Extract the (X, Y) coordinate from the center of the cell holding the provided text.  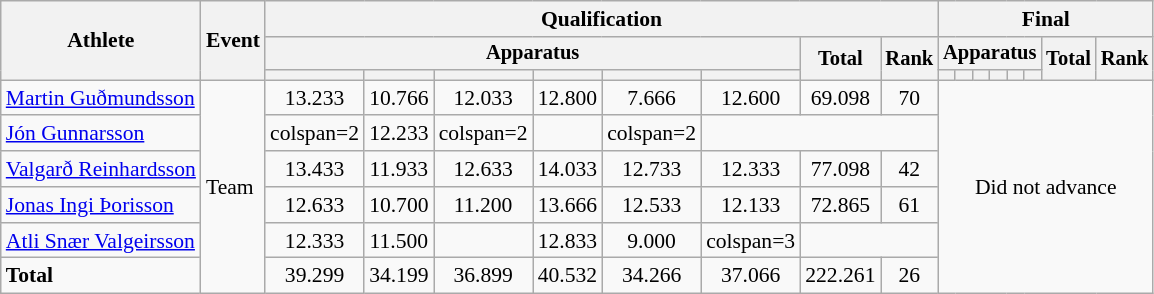
12.600 (750, 98)
12.533 (652, 205)
Team (233, 187)
11.200 (484, 205)
Jonas Ingi Þorisson (101, 205)
70 (909, 98)
Event (233, 40)
7.666 (652, 98)
Athlete (101, 40)
10.700 (398, 205)
36.899 (484, 276)
26 (909, 276)
69.098 (840, 98)
34.199 (398, 276)
61 (909, 205)
12.800 (568, 98)
34.266 (652, 276)
13.666 (568, 205)
222.261 (840, 276)
12.733 (652, 169)
Final (1046, 19)
9.000 (652, 241)
72.865 (840, 205)
12.233 (398, 134)
77.098 (840, 169)
11.500 (398, 241)
Qualification (602, 19)
12.833 (568, 241)
13.433 (314, 169)
colspan=3 (750, 241)
13.233 (314, 98)
37.066 (750, 276)
10.766 (398, 98)
Did not advance (1046, 187)
11.933 (398, 169)
Jón Gunnarsson (101, 134)
42 (909, 169)
14.033 (568, 169)
Valgarð Reinhardsson (101, 169)
12.033 (484, 98)
40.532 (568, 276)
Atli Snær Valgeirsson (101, 241)
Martin Guðmundsson (101, 98)
39.299 (314, 276)
12.133 (750, 205)
